For the text-containing cell, return its midpoint in (x, y) coordinate format. 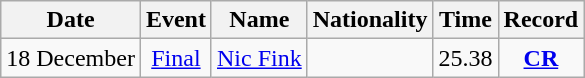
Final (176, 58)
Date (71, 20)
18 December (71, 58)
Record (541, 20)
Event (176, 20)
Nic Fink (259, 58)
Nationality (370, 20)
Time (466, 20)
CR (541, 58)
25.38 (466, 58)
Name (259, 20)
